Locate the cell with the specified text and output its [X, Y] center coordinate. 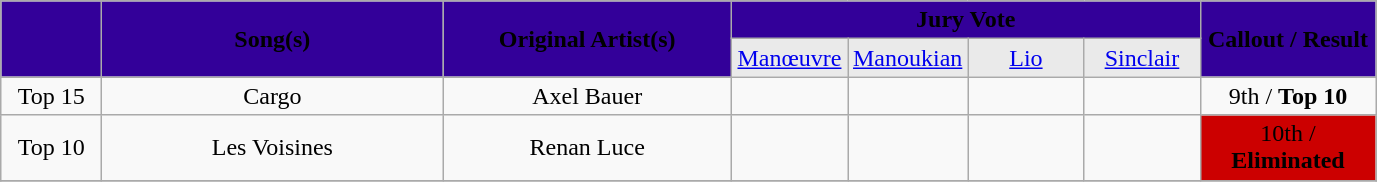
Song(s) [272, 39]
Callout / Result [1288, 39]
Original Artist(s) [588, 39]
Cargo [272, 96]
Sinclair [1142, 58]
Manoukian [908, 58]
Top 10 [52, 148]
Axel Bauer [588, 96]
Les Voisines [272, 148]
Jury Vote [966, 20]
9th / Top 10 [1288, 96]
Lio [1026, 58]
Top 15 [52, 96]
Manœuvre [789, 58]
10th / Eliminated [1288, 148]
Renan Luce [588, 148]
